For the text-containing cell, return its midpoint in (X, Y) coordinate format. 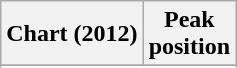
Chart (2012) (72, 34)
Peakposition (189, 34)
